Pinpoint the cell where the given text exists, returning its (X, Y) midpoint coordinate. 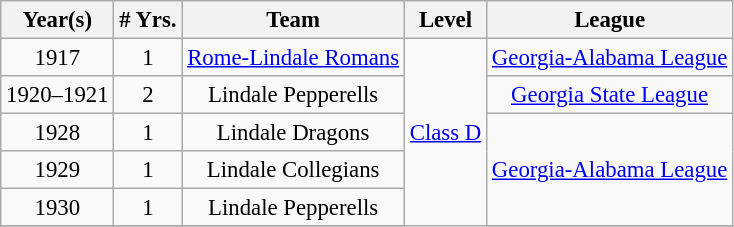
Rome-Lindale Romans (294, 58)
Year(s) (58, 20)
Class D (445, 133)
1929 (58, 170)
Lindale Dragons (294, 133)
1920–1921 (58, 95)
Georgia State League (610, 95)
# Yrs. (148, 20)
1928 (58, 133)
1930 (58, 208)
Team (294, 20)
2 (148, 95)
Level (445, 20)
Lindale Collegians (294, 170)
League (610, 20)
1917 (58, 58)
